Return the (x, y) coordinate for the center point of the cell that contains the specified text.  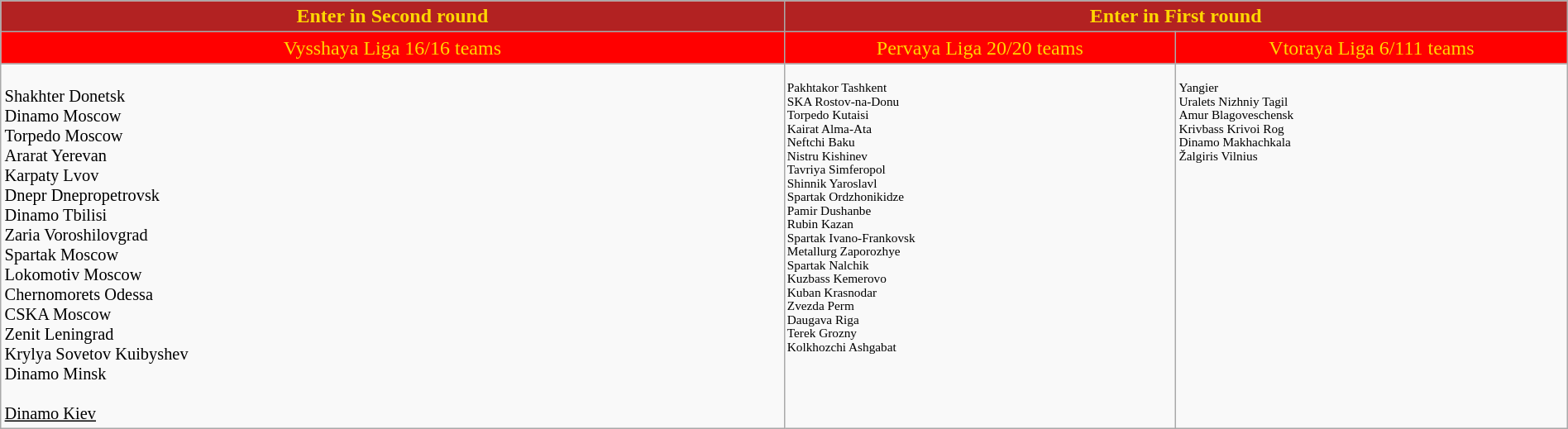
Vtoraya Liga 6/111 teams (1372, 48)
Yangier Uralets Nizhniy Tagil Amur Blagoveschensk Krivbass Krivoi Rog Dinamo Makhachkala Žalgiris Vilnius (1372, 246)
Enter in Second round (392, 17)
Pervaya Liga 20/20 teams (980, 48)
Enter in First round (1176, 17)
Vysshaya Liga 16/16 teams (392, 48)
